For the text-containing cell, return its midpoint in (x, y) coordinate format. 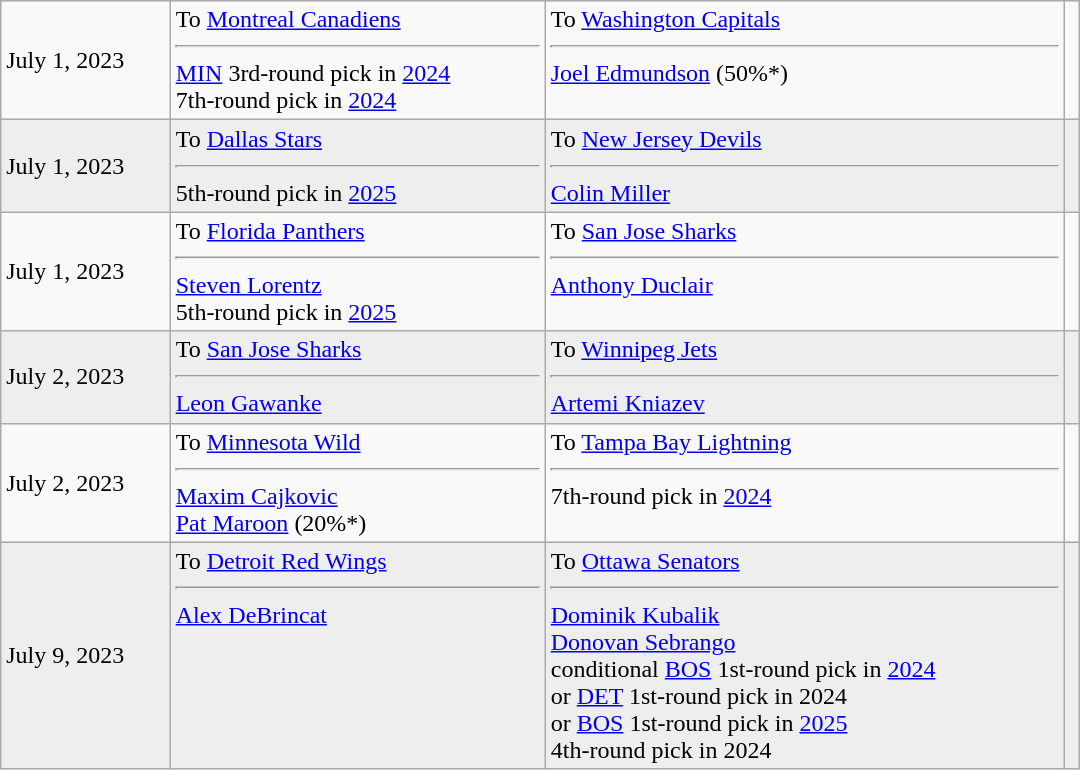
To San Jose SharksLeon Gawanke (358, 377)
To Florida PanthersSteven Lorentz5th-round pick in 2025 (358, 272)
To Tampa Bay Lightning7th-round pick in 2024 (804, 482)
To Washington CapitalsJoel Edmundson (50%*) (804, 60)
To San Jose SharksAnthony Duclair (804, 272)
To Winnipeg JetsArtemi Kniazev (804, 377)
To Minnesota WildMaxim CajkovicPat Maroon (20%*) (358, 482)
To Detroit Red WingsAlex DeBrincat (358, 656)
To Dallas Stars5th-round pick in 2025 (358, 166)
July 9, 2023 (86, 656)
To Montreal CanadiensMIN 3rd-round pick in 20247th-round pick in 2024 (358, 60)
To New Jersey DevilsColin Miller (804, 166)
